Capture the cell that displays the provided text and extract its [X, Y] central coordinate. 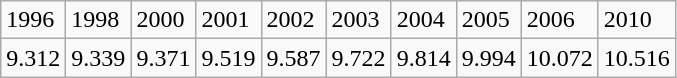
1998 [98, 20]
2006 [560, 20]
1996 [34, 20]
9.339 [98, 58]
2004 [424, 20]
2010 [636, 20]
10.072 [560, 58]
2001 [228, 20]
9.722 [358, 58]
9.519 [228, 58]
9.994 [488, 58]
9.814 [424, 58]
9.371 [164, 58]
2005 [488, 20]
9.312 [34, 58]
2000 [164, 20]
2003 [358, 20]
9.587 [294, 58]
10.516 [636, 58]
2002 [294, 20]
